Find where the given text appears and provide that cell's center as [X, Y] coordinate. 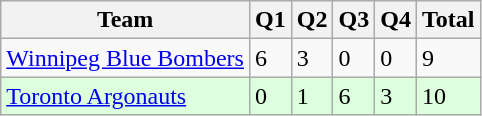
Q2 [312, 20]
9 [448, 58]
Q1 [270, 20]
Winnipeg Blue Bombers [126, 58]
Q3 [354, 20]
Toronto Argonauts [126, 96]
Q4 [396, 20]
Team [126, 20]
1 [312, 96]
10 [448, 96]
Total [448, 20]
